Return the [x, y] coordinate for the center point of the cell that contains the specified text.  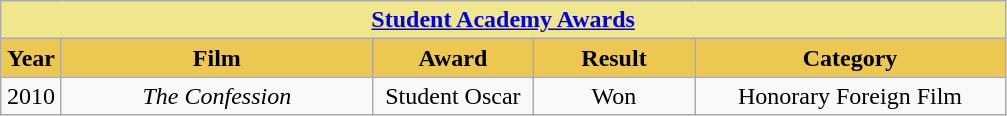
Result [614, 58]
The Confession [216, 96]
Year [32, 58]
Student Academy Awards [504, 20]
Category [850, 58]
Won [614, 96]
Honorary Foreign Film [850, 96]
2010 [32, 96]
Film [216, 58]
Student Oscar [452, 96]
Award [452, 58]
